Locate the cell with the specified text and output its [x, y] center coordinate. 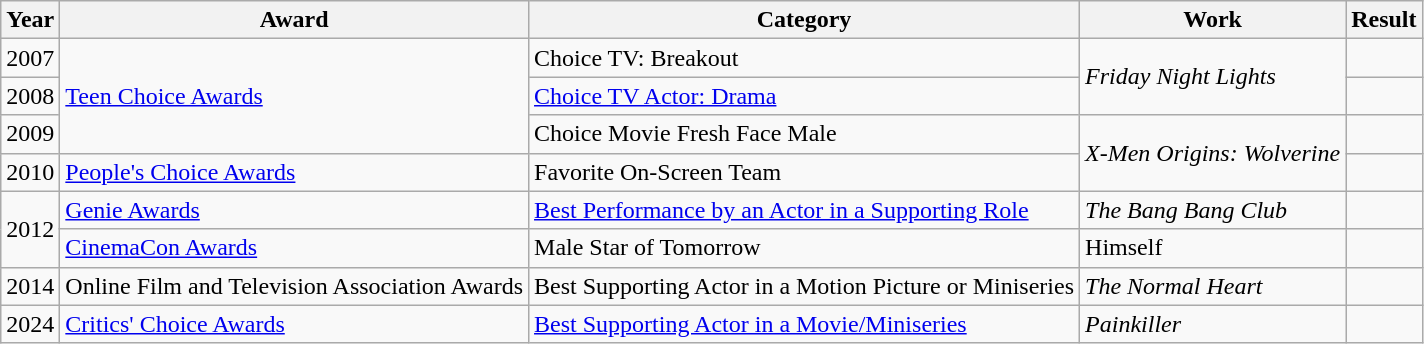
2014 [30, 286]
Friday Night Lights [1213, 77]
2007 [30, 58]
The Normal Heart [1213, 286]
Year [30, 20]
Online Film and Television Association Awards [294, 286]
Work [1213, 20]
2024 [30, 324]
Category [804, 20]
Best Performance by an Actor in a Supporting Role [804, 210]
Choice TV Actor: Drama [804, 96]
Best Supporting Actor in a Motion Picture or Miniseries [804, 286]
Male Star of Tomorrow [804, 248]
2009 [30, 134]
The Bang Bang Club [1213, 210]
CinemaCon Awards [294, 248]
X-Men Origins: Wolverine [1213, 153]
Best Supporting Actor in a Movie/Miniseries [804, 324]
People's Choice Awards [294, 172]
2010 [30, 172]
2012 [30, 229]
Critics' Choice Awards [294, 324]
Result [1384, 20]
Favorite On-Screen Team [804, 172]
2008 [30, 96]
Genie Awards [294, 210]
Teen Choice Awards [294, 96]
Choice TV: Breakout [804, 58]
Award [294, 20]
Himself [1213, 248]
Painkiller [1213, 324]
Choice Movie Fresh Face Male [804, 134]
